Return (x, y) of the center of cell containing provided text 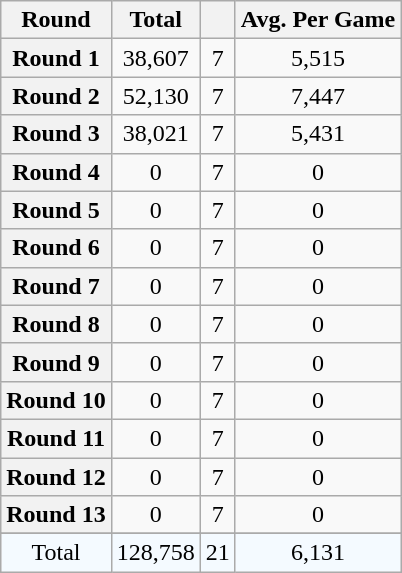
Round 3 (56, 134)
38,607 (156, 58)
Round 1 (56, 58)
Round 8 (56, 324)
5,515 (318, 58)
6,131 (318, 553)
Round 7 (56, 286)
38,021 (156, 134)
Round (56, 20)
Round 11 (56, 438)
Round 2 (56, 96)
7,447 (318, 96)
Round 9 (56, 362)
Round 12 (56, 477)
5,431 (318, 134)
Round 6 (56, 248)
Round 13 (56, 515)
21 (218, 553)
Round 10 (56, 400)
128,758 (156, 553)
Round 5 (56, 210)
52,130 (156, 96)
Round 4 (56, 172)
Avg. Per Game (318, 20)
